Detect which cell encompasses the target text, then output its (X, Y) center coordinate. 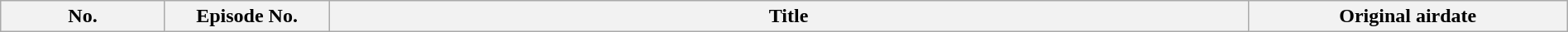
Original airdate (1408, 16)
No. (83, 16)
Episode No. (246, 16)
Title (789, 16)
